Return (x, y) of the center of cell containing provided text 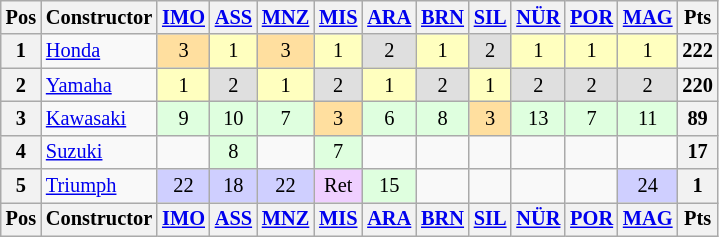
Kawasaki (99, 118)
Yamaha (99, 85)
17 (697, 152)
24 (648, 186)
11 (648, 118)
222 (697, 51)
9 (184, 118)
Suzuki (99, 152)
15 (389, 186)
6 (389, 118)
4 (21, 152)
Honda (99, 51)
Ret (338, 186)
89 (697, 118)
220 (697, 85)
10 (234, 118)
13 (538, 118)
Triumph (99, 186)
18 (234, 186)
5 (21, 186)
